Output the [X, Y] coordinate of the center of the cell containing the given text.  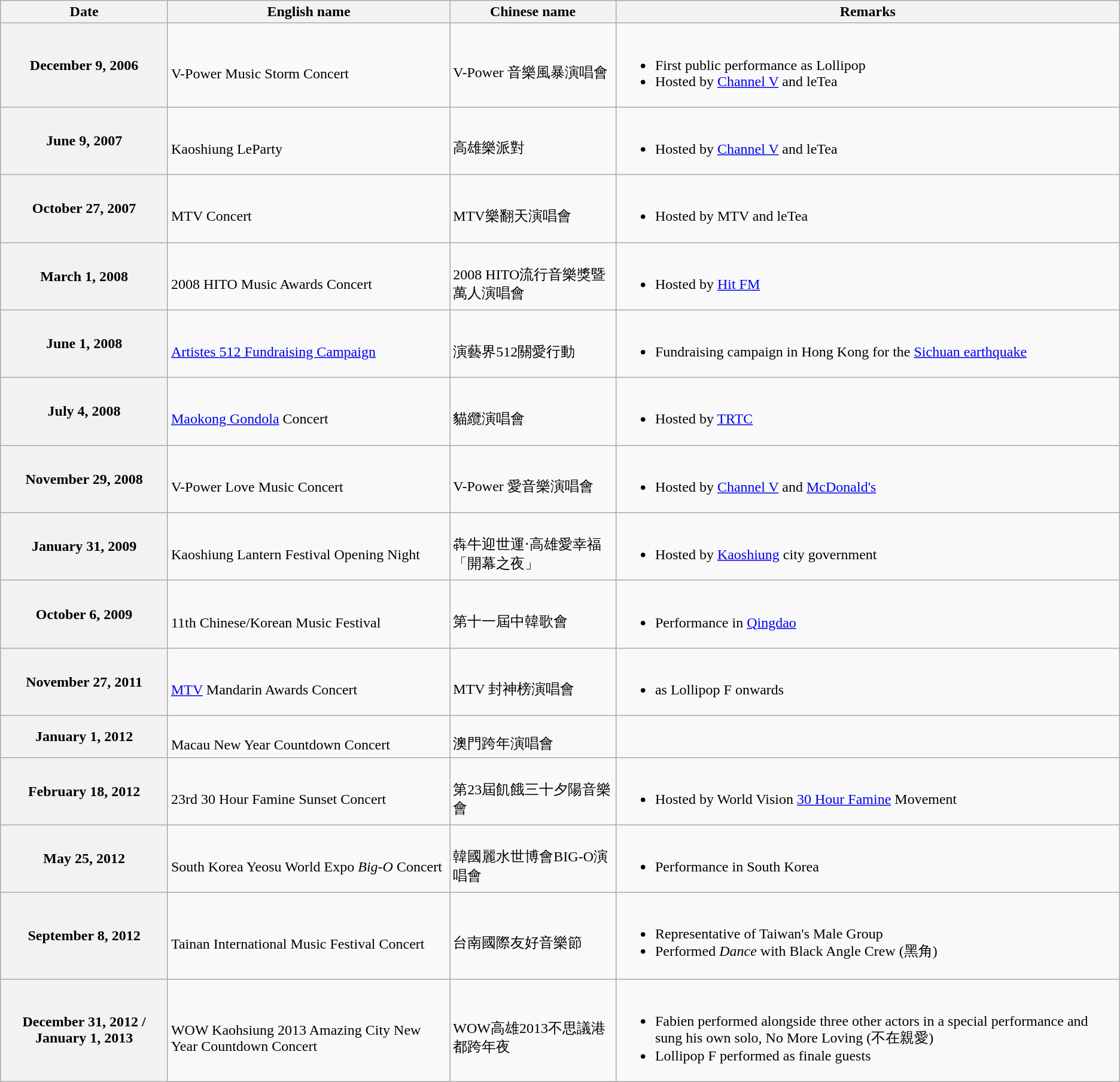
Hosted by Channel V and McDonald's [868, 478]
Hosted by Channel V and leTea [868, 141]
V-Power Love Music Concert [309, 478]
Artistes 512 Fundraising Campaign [309, 343]
Kaoshiung LeParty [309, 141]
韓國麗水世博會BIG-O演唱會 [533, 859]
Representative of Taiwan's Male GroupPerformed Dance with Black Angle Crew (黑角) [868, 935]
Date [84, 12]
澳門跨年演唱會 [533, 736]
Macau New Year Countdown Concert [309, 736]
October 27, 2007 [84, 208]
2008 HITO流行音樂獎暨萬人演唱會 [533, 276]
Chinese name [533, 12]
December 31, 2012 / January 1, 2013 [84, 1031]
WOW高雄2013不思議港都跨年夜 [533, 1031]
July 4, 2008 [84, 412]
November 29, 2008 [84, 478]
高雄樂派對 [533, 141]
May 25, 2012 [84, 859]
V-Power Music Storm Concert [309, 65]
23rd 30 Hour Famine Sunset Concert [309, 791]
貓纜演唱會 [533, 412]
Performance in Qingdao [868, 614]
MTV Mandarin Awards Concert [309, 682]
as Lollipop F onwards [868, 682]
第十一屆中韓歌會 [533, 614]
第23屆飢餓三十夕陽音樂會 [533, 791]
Hosted by World Vision 30 Hour Famine Movement [868, 791]
June 1, 2008 [84, 343]
January 1, 2012 [84, 736]
Fundraising campaign in Hong Kong for the Sichuan earthquake [868, 343]
Hosted by Hit FM [868, 276]
March 1, 2008 [84, 276]
June 9, 2007 [84, 141]
MTV 封神榜演唱會 [533, 682]
January 31, 2009 [84, 547]
11th Chinese/Korean Music Festival [309, 614]
Hosted by MTV and leTea [868, 208]
V-Power 音樂風暴演唱會 [533, 65]
South Korea Yeosu World Expo Big-O Concert [309, 859]
October 6, 2009 [84, 614]
Maokong Gondola Concert [309, 412]
MTV Concert [309, 208]
MTV樂翻天演唱會 [533, 208]
2008 HITO Music Awards Concert [309, 276]
犇牛迎世運‧高雄愛幸福「開幕之夜」 [533, 547]
Remarks [868, 12]
Hosted by Kaoshiung city government [868, 547]
V-Power 愛音樂演唱會 [533, 478]
Performance in South Korea [868, 859]
Kaoshiung Lantern Festival Opening Night [309, 547]
WOW Kaohsiung 2013 Amazing City New Year Countdown Concert [309, 1031]
English name [309, 12]
February 18, 2012 [84, 791]
December 9, 2006 [84, 65]
Tainan International Music Festival Concert [309, 935]
Hosted by TRTC [868, 412]
November 27, 2011 [84, 682]
台南國際友好音樂節 [533, 935]
September 8, 2012 [84, 935]
演藝界512關愛行動 [533, 343]
First public performance as LollipopHosted by Channel V and leTea [868, 65]
